Output the [x, y] coordinate of the center of the cell containing the given text.  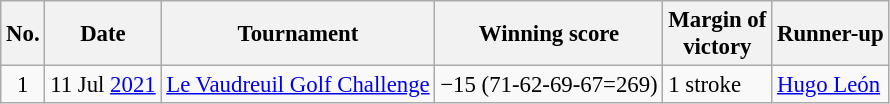
Date [103, 34]
No. [23, 34]
−15 (71-62-69-67=269) [549, 85]
Hugo León [830, 85]
Le Vaudreuil Golf Challenge [298, 85]
1 stroke [718, 85]
Runner-up [830, 34]
Margin ofvictory [718, 34]
Tournament [298, 34]
Winning score [549, 34]
1 [23, 85]
11 Jul 2021 [103, 85]
